Return the (x, y) coordinate for the center point of the cell that contains the specified text.  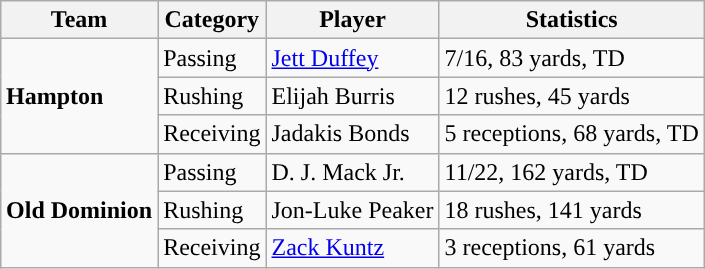
Jon-Luke Peaker (352, 210)
Zack Kuntz (352, 248)
7/16, 83 yards, TD (572, 58)
3 receptions, 61 yards (572, 248)
Jadakis Bonds (352, 134)
D. J. Mack Jr. (352, 172)
5 receptions, 68 yards, TD (572, 134)
Category (212, 20)
Elijah Burris (352, 96)
Statistics (572, 20)
Hampton (80, 96)
12 rushes, 45 yards (572, 96)
18 rushes, 141 yards (572, 210)
Player (352, 20)
11/22, 162 yards, TD (572, 172)
Jett Duffey (352, 58)
Team (80, 20)
Old Dominion (80, 210)
